Determine the (X, Y) coordinate at the center of the cell enclosing the given text.  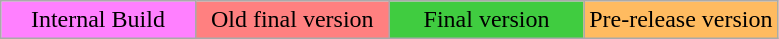
Pre-release version (681, 20)
Internal Build (98, 20)
Final version (486, 20)
Old final version (292, 20)
